Extract the [X, Y] coordinate from the center of the cell holding the provided text.  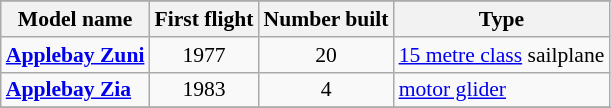
Applebay Zuni [76, 55]
Applebay Zia [76, 90]
First flight [204, 19]
15 metre class sailplane [502, 55]
Model name [76, 19]
Number built [326, 19]
20 [326, 55]
4 [326, 90]
1983 [204, 90]
Type [502, 19]
motor glider [502, 90]
1977 [204, 55]
